For the text-containing cell, return its midpoint in [X, Y] coordinate format. 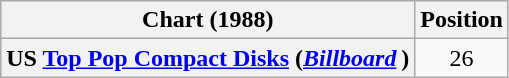
26 [462, 58]
Chart (1988) [208, 20]
Position [462, 20]
US Top Pop Compact Disks (Billboard ) [208, 58]
